Capture the cell that displays the provided text and extract its (X, Y) central coordinate. 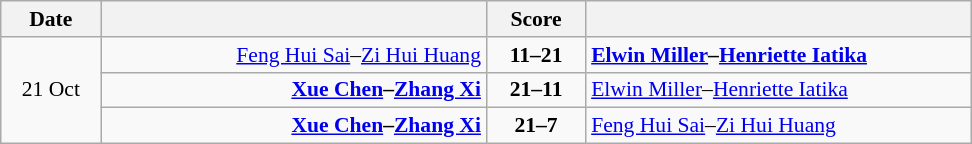
Date (51, 19)
Score (536, 19)
21–11 (536, 90)
21–7 (536, 126)
11–21 (536, 55)
21 Oct (51, 90)
